Capture the cell that displays the provided text and extract its [X, Y] central coordinate. 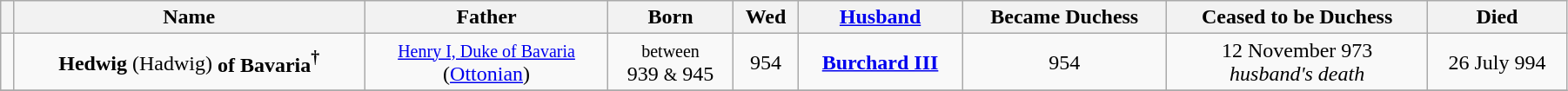
26 July 994 [1497, 62]
Wed [766, 17]
Father [486, 17]
Husband [881, 17]
Hedwig (Hadwig) of Bavaria† [189, 62]
Ceased to be Duchess [1297, 17]
Henry I, Duke of Bavaria(Ottonian) [486, 62]
Born [671, 17]
Died [1497, 17]
12 November 973husband's death [1297, 62]
Burchard III [881, 62]
Name [189, 17]
Became Duchess [1065, 17]
between939 & 945 [671, 62]
